Return (X, Y) of the center of cell containing provided text 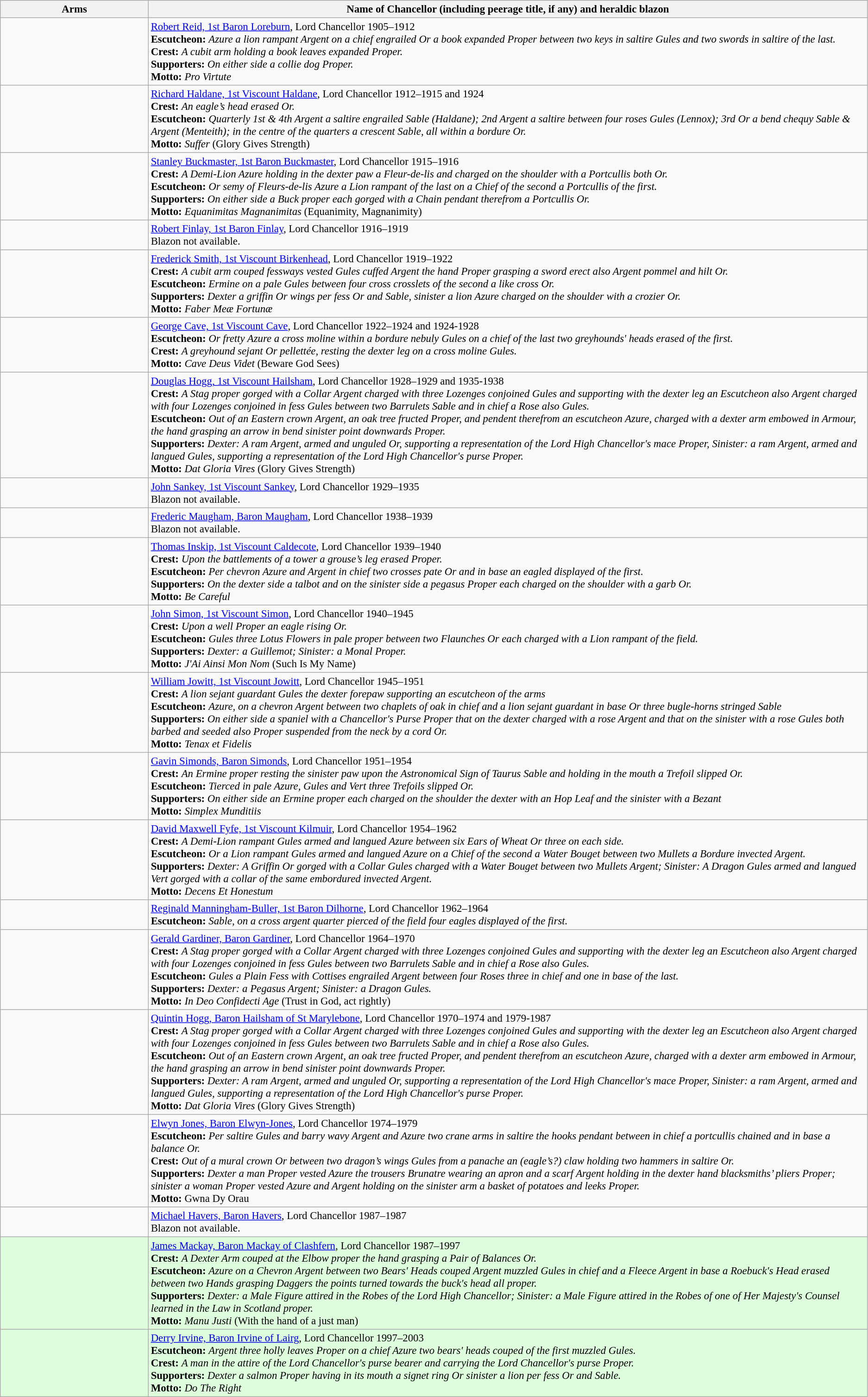
Frederic Maugham, Baron Maugham, Lord Chancellor 1938–1939Blazon not available. (508, 523)
John Sankey, 1st Viscount Sankey, Lord Chancellor 1929–1935Blazon not available. (508, 493)
Name of Chancellor (including peerage title, if any) and heraldic blazon (508, 9)
Arms (75, 9)
Robert Finlay, 1st Baron Finlay, Lord Chancellor 1916–1919Blazon not available. (508, 235)
Michael Havers, Baron Havers, Lord Chancellor 1987–1987Blazon not available. (508, 1222)
